Output the (X, Y) coordinate of the center of the cell containing the given text.  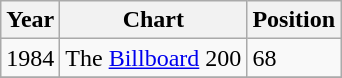
1984 (30, 58)
Year (30, 20)
Position (294, 20)
68 (294, 58)
Chart (154, 20)
The Billboard 200 (154, 58)
